Capture the cell that displays the provided text and extract its [x, y] central coordinate. 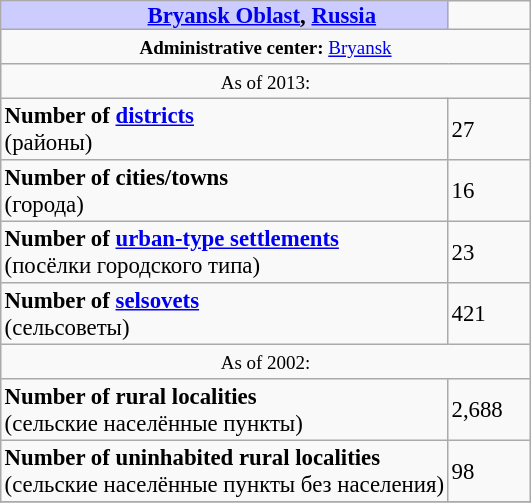
As of 2002: [266, 361]
421 [489, 314]
As of 2013: [266, 81]
27 [489, 129]
Number of selsovets(сельсоветы) [224, 314]
Number of districts(районы) [224, 129]
Number of uninhabited rural localities(сельские населённые пункты без населения) [224, 471]
2,688 [489, 410]
Bryansk Oblast, Russia [224, 15]
Administrative center: Bryansk [266, 46]
98 [489, 471]
Number of urban-type settlements(посёлки городского типа) [224, 252]
16 [489, 191]
Number of rural localities(сельские населённые пункты) [224, 410]
Number of cities/towns(города) [224, 191]
23 [489, 252]
